Scan for the cell matching the given text and deliver its (x, y) coordinate at center. 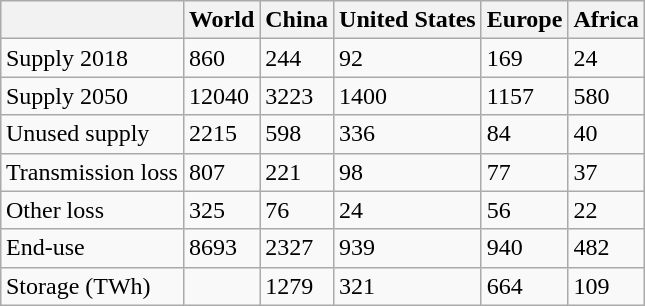
Supply 2018 (92, 58)
8693 (221, 248)
Africa (606, 20)
Europe (524, 20)
76 (297, 210)
325 (221, 210)
12040 (221, 96)
807 (221, 172)
598 (297, 134)
Storage (TWh) (92, 286)
77 (524, 172)
Unused supply (92, 134)
United States (408, 20)
939 (408, 248)
Transmission loss (92, 172)
221 (297, 172)
1279 (297, 286)
92 (408, 58)
37 (606, 172)
336 (408, 134)
580 (606, 96)
22 (606, 210)
940 (524, 248)
1400 (408, 96)
664 (524, 286)
84 (524, 134)
860 (221, 58)
World (221, 20)
End-use (92, 248)
244 (297, 58)
98 (408, 172)
Other loss (92, 210)
169 (524, 58)
2215 (221, 134)
Supply 2050 (92, 96)
56 (524, 210)
3223 (297, 96)
109 (606, 286)
40 (606, 134)
1157 (524, 96)
2327 (297, 248)
321 (408, 286)
China (297, 20)
482 (606, 248)
